Scan for the cell matching the given text and deliver its [x, y] coordinate at center. 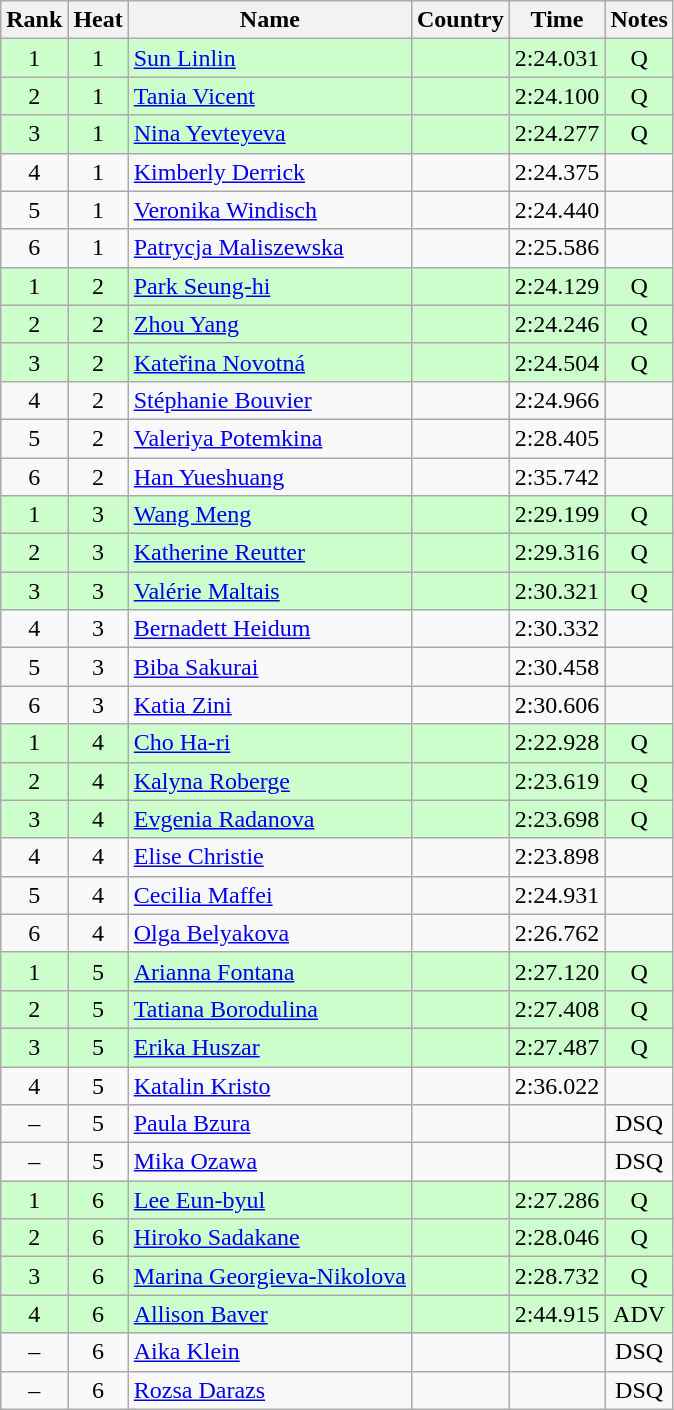
2:23.619 [557, 781]
2:30.606 [557, 705]
2:30.321 [557, 591]
2:24.129 [557, 286]
Aika Klein [270, 1352]
Valérie Maltais [270, 591]
2:28.732 [557, 1276]
Bernadett Heidum [270, 629]
Sun Linlin [270, 58]
2:27.286 [557, 1200]
2:29.199 [557, 515]
Mika Ozawa [270, 1162]
Name [270, 20]
Heat [98, 20]
2:28.046 [557, 1238]
Patrycja Maliszewska [270, 248]
2:28.405 [557, 438]
Hiroko Sadakane [270, 1238]
ADV [639, 1314]
2:22.928 [557, 743]
2:24.246 [557, 324]
Marina Georgieva-Nikolova [270, 1276]
2:29.316 [557, 553]
Notes [639, 20]
Time [557, 20]
Evgenia Radanova [270, 819]
2:25.586 [557, 248]
2:24.966 [557, 400]
Valeriya Potemkina [270, 438]
2:24.375 [557, 172]
Nina Yevteyeva [270, 134]
Tania Vicent [270, 96]
2:24.504 [557, 362]
2:35.742 [557, 477]
Erika Huszar [270, 1047]
2:23.698 [557, 819]
Kalyna Roberge [270, 781]
2:27.120 [557, 971]
2:27.487 [557, 1047]
Allison Baver [270, 1314]
Katherine Reutter [270, 553]
Cecilia Maffei [270, 895]
2:30.332 [557, 629]
Country [460, 20]
2:24.100 [557, 96]
Han Yueshuang [270, 477]
2:26.762 [557, 933]
Stéphanie Bouvier [270, 400]
2:23.898 [557, 857]
2:24.277 [557, 134]
Rank [34, 20]
2:36.022 [557, 1085]
Arianna Fontana [270, 971]
Zhou Yang [270, 324]
2:24.931 [557, 895]
Olga Belyakova [270, 933]
2:30.458 [557, 667]
2:44.915 [557, 1314]
Katalin Kristo [270, 1085]
2:24.440 [557, 210]
Tatiana Borodulina [270, 1009]
Biba Sakurai [270, 667]
Kateřina Novotná [270, 362]
Elise Christie [270, 857]
Cho Ha-ri [270, 743]
Wang Meng [270, 515]
Lee Eun-byul [270, 1200]
Paula Bzura [270, 1124]
2:27.408 [557, 1009]
Katia Zini [270, 705]
Park Seung-hi [270, 286]
Rozsa Darazs [270, 1390]
Veronika Windisch [270, 210]
2:24.031 [557, 58]
Kimberly Derrick [270, 172]
